Determine the (x, y) coordinate at the center of the cell enclosing the given text.  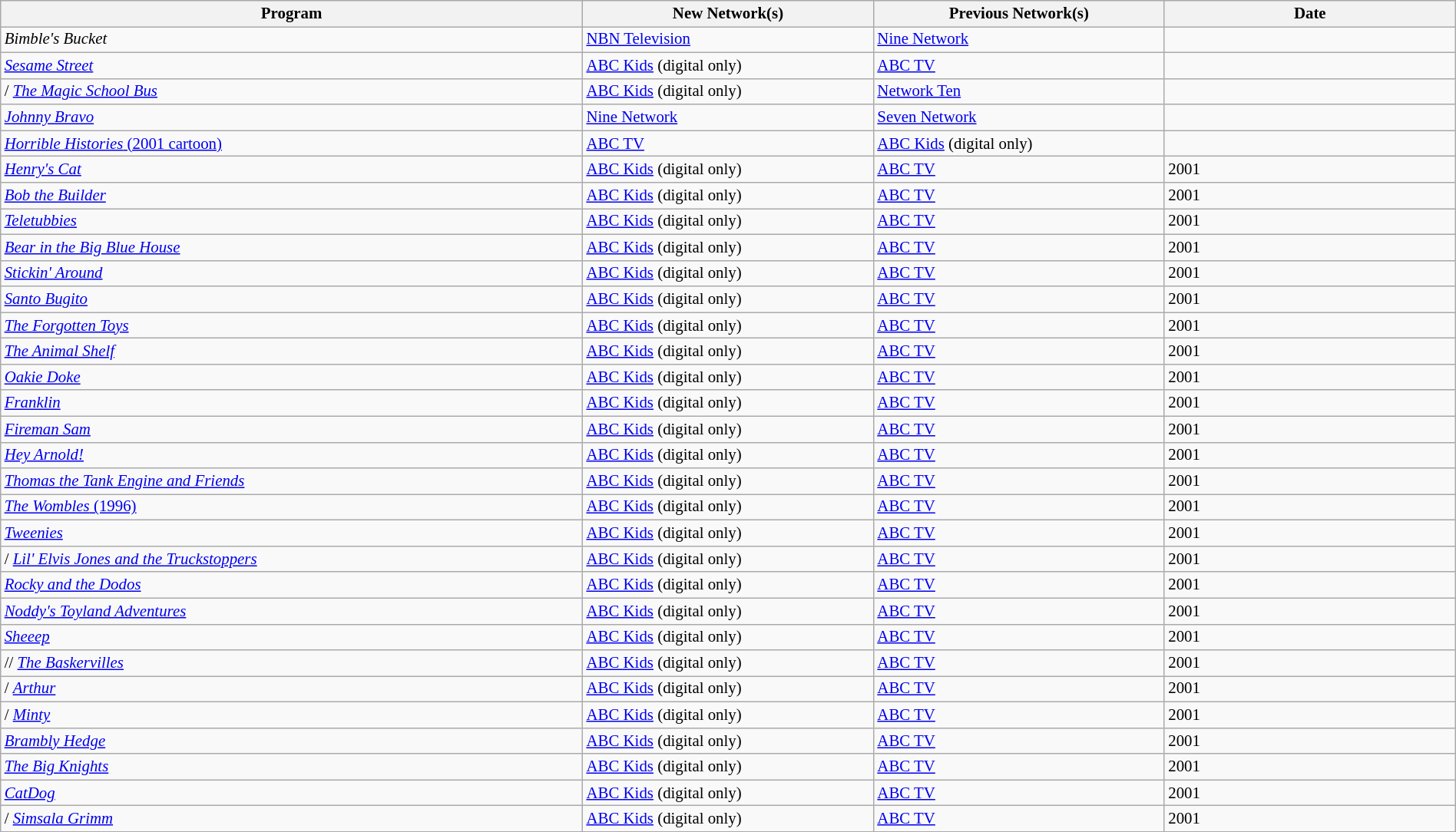
The Wombles (1996) (292, 507)
The Animal Shelf (292, 352)
Sesame Street (292, 65)
Horrible Histories (2001 cartoon) (292, 144)
/ Minty (292, 715)
Teletubbies (292, 221)
// The Baskervilles (292, 663)
CatDog (292, 793)
Oakie Doke (292, 377)
/ The Magic School Bus (292, 91)
Bear in the Big Blue House (292, 247)
Stickin' Around (292, 273)
Hey Arnold! (292, 455)
/ Arthur (292, 689)
Bob the Builder (292, 196)
Thomas the Tank Engine and Friends (292, 481)
Network Ten (1018, 91)
Date (1310, 14)
Fireman Sam (292, 429)
Sheeep (292, 637)
/ Lil' Elvis Jones and the Truckstoppers (292, 559)
/ Simsala Grimm (292, 819)
Franklin (292, 403)
The Big Knights (292, 767)
Santo Bugito (292, 299)
Bimble's Bucket (292, 39)
Brambly Hedge (292, 741)
Rocky and the Dodos (292, 585)
New Network(s) (728, 14)
Tweenies (292, 533)
Henry's Cat (292, 170)
Seven Network (1018, 117)
Previous Network(s) (1018, 14)
Johnny Bravo (292, 117)
Program (292, 14)
Noddy's Toyland Adventures (292, 611)
NBN Television (728, 39)
The Forgotten Toys (292, 325)
